Search for the cell housing the specified text and yield its [x, y] center coordinate. 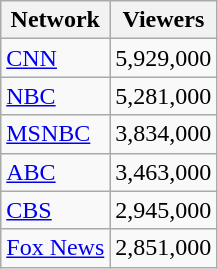
5,929,000 [164, 58]
Viewers [164, 20]
Fox News [56, 248]
CBS [56, 210]
2,851,000 [164, 248]
Network [56, 20]
3,463,000 [164, 172]
5,281,000 [164, 96]
CNN [56, 58]
MSNBC [56, 134]
2,945,000 [164, 210]
3,834,000 [164, 134]
NBC [56, 96]
ABC [56, 172]
